For the text-containing cell, return its midpoint in [X, Y] coordinate format. 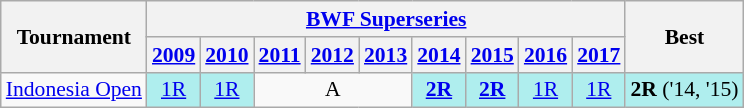
2016 [546, 55]
BWF Superseries [386, 19]
A [334, 90]
Indonesia Open [74, 90]
2015 [492, 55]
2013 [386, 55]
2014 [438, 55]
2011 [280, 55]
2R ('14, '15) [684, 90]
Tournament [74, 36]
2017 [598, 55]
2012 [332, 55]
2009 [174, 55]
2010 [226, 55]
Best [684, 36]
